Identify which cell holds the provided text, then report its (X, Y) central coordinate. 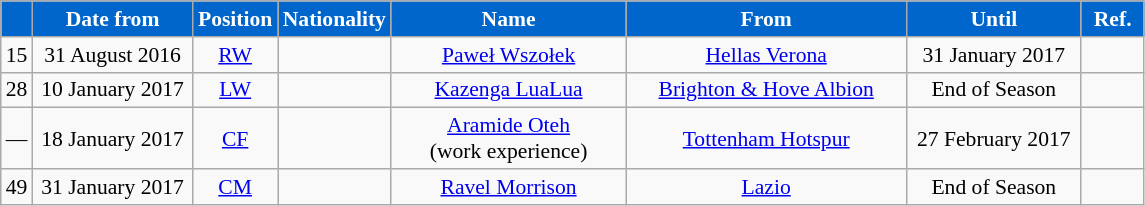
27 February 2017 (994, 138)
Date from (112, 19)
CF (236, 138)
28 (17, 90)
Brighton & Hove Albion (766, 90)
From (766, 19)
10 January 2017 (112, 90)
Nationality (334, 19)
Position (236, 19)
Until (994, 19)
Kazenga LuaLua (508, 90)
31 August 2016 (112, 55)
RW (236, 55)
15 (17, 55)
Aramide Oteh(work experience) (508, 138)
Lazio (766, 187)
— (17, 138)
18 January 2017 (112, 138)
Paweł Wszołek (508, 55)
49 (17, 187)
LW (236, 90)
CM (236, 187)
Name (508, 19)
Ref. (1112, 19)
Tottenham Hotspur (766, 138)
Ravel Morrison (508, 187)
Hellas Verona (766, 55)
